Provide the (X, Y) coordinate of the cell's center where the given text is located.  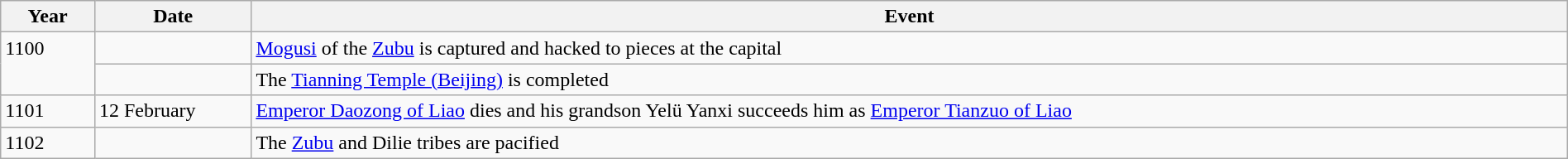
1102 (48, 142)
12 February (172, 111)
1101 (48, 111)
Year (48, 17)
The Tianning Temple (Beijing) is completed (910, 79)
1100 (48, 64)
Date (172, 17)
Event (910, 17)
Mogusi of the Zubu is captured and hacked to pieces at the capital (910, 48)
Emperor Daozong of Liao dies and his grandson Yelü Yanxi succeeds him as Emperor Tianzuo of Liao (910, 111)
The Zubu and Dilie tribes are pacified (910, 142)
